Capture the cell that displays the provided text and extract its [x, y] central coordinate. 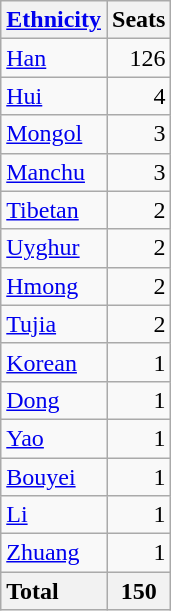
150 [138, 591]
Uyghur [54, 248]
Mongol [54, 134]
Dong [54, 400]
Hui [54, 96]
126 [138, 58]
Seats [138, 20]
Zhuang [54, 553]
Hmong [54, 286]
Total [54, 591]
Tujia [54, 324]
Ethnicity [54, 20]
Manchu [54, 172]
Li [54, 515]
4 [138, 96]
Tibetan [54, 210]
Korean [54, 362]
Han [54, 58]
Yao [54, 438]
Bouyei [54, 477]
